Output the [x, y] coordinate of the center of the cell containing the given text.  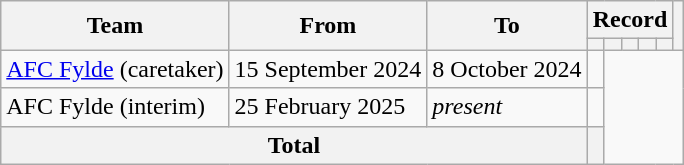
25 February 2025 [328, 107]
Team [115, 26]
8 October 2024 [507, 69]
AFC Fylde (caretaker) [115, 69]
Record [630, 20]
15 September 2024 [328, 69]
To [507, 26]
present [507, 107]
AFC Fylde (interim) [115, 107]
Total [294, 145]
From [328, 26]
